Scan for the cell matching the given text and deliver its (x, y) coordinate at center. 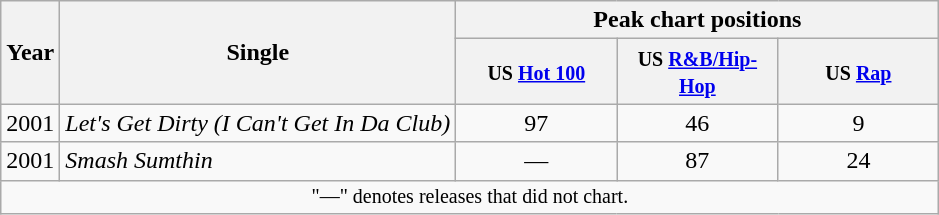
24 (858, 161)
US Rap (858, 72)
Let's Get Dirty (I Can't Get In Da Club) (258, 123)
Single (258, 52)
US R&B/Hip-Hop (698, 72)
9 (858, 123)
87 (698, 161)
"—" denotes releases that did not chart. (470, 196)
46 (698, 123)
97 (536, 123)
Year (30, 52)
Smash Sumthin (258, 161)
— (536, 161)
US Hot 100 (536, 72)
Peak chart positions (698, 20)
